Search for the cell housing the specified text and yield its [X, Y] center coordinate. 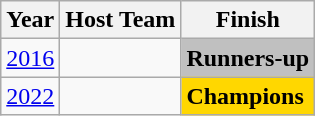
Champions [248, 96]
Finish [248, 20]
Year [30, 20]
2016 [30, 58]
Host Team [120, 20]
2022 [30, 96]
Runners-up [248, 58]
